Find where the given text appears and provide that cell's center as [X, Y] coordinate. 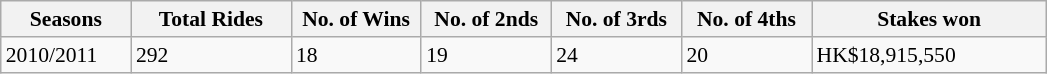
18 [356, 55]
No. of 2nds [486, 19]
Total Rides [211, 19]
292 [211, 55]
24 [616, 55]
No. of 4ths [746, 19]
No. of Wins [356, 19]
19 [486, 55]
No. of 3rds [616, 19]
Seasons [66, 19]
20 [746, 55]
2010/2011 [66, 55]
Stakes won [930, 19]
HK$18,915,550 [930, 55]
